Pinpoint the cell where the given text exists, returning its (x, y) midpoint coordinate. 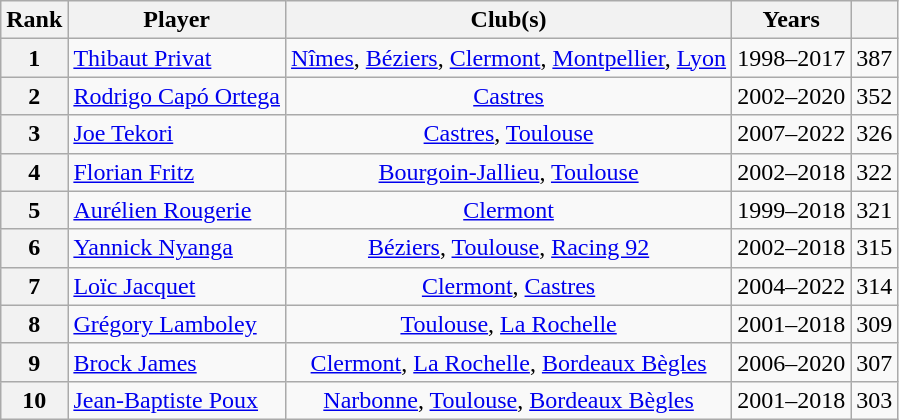
7 (34, 286)
Rodrigo Capó Ortega (177, 96)
315 (874, 248)
3 (34, 134)
2007–2022 (792, 134)
1 (34, 58)
8 (34, 324)
Narbonne, Toulouse, Bordeaux Bègles (509, 400)
Toulouse, La Rochelle (509, 324)
314 (874, 286)
307 (874, 362)
Aurélien Rougerie (177, 210)
Florian Fritz (177, 172)
309 (874, 324)
1999–2018 (792, 210)
2004–2022 (792, 286)
Rank (34, 20)
Loïc Jacquet (177, 286)
Brock James (177, 362)
Jean-Baptiste Poux (177, 400)
2006–2020 (792, 362)
5 (34, 210)
Club(s) (509, 20)
Béziers, Toulouse, Racing 92 (509, 248)
Clermont (509, 210)
Clermont, Castres (509, 286)
Joe Tekori (177, 134)
Castres (509, 96)
10 (34, 400)
Grégory Lamboley (177, 324)
321 (874, 210)
9 (34, 362)
Thibaut Privat (177, 58)
Player (177, 20)
Clermont, La Rochelle, Bordeaux Bègles (509, 362)
326 (874, 134)
Years (792, 20)
2 (34, 96)
4 (34, 172)
322 (874, 172)
2002–2020 (792, 96)
Castres, Toulouse (509, 134)
6 (34, 248)
1998–2017 (792, 58)
303 (874, 400)
387 (874, 58)
Yannick Nyanga (177, 248)
Bourgoin-Jallieu, Toulouse (509, 172)
352 (874, 96)
Nîmes, Béziers, Clermont, Montpellier, Lyon (509, 58)
